Return the [x, y] coordinate for the center point of the cell that contains the specified text.  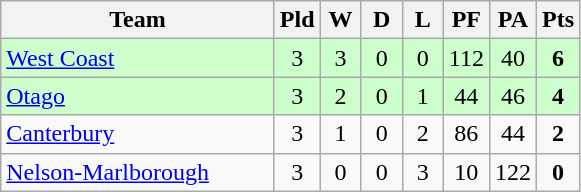
10 [466, 172]
West Coast [138, 58]
W [340, 20]
Pts [558, 20]
Team [138, 20]
PF [466, 20]
Nelson-Marlborough [138, 172]
PA [512, 20]
122 [512, 172]
Canterbury [138, 134]
Pld [297, 20]
4 [558, 96]
L [422, 20]
Otago [138, 96]
46 [512, 96]
86 [466, 134]
112 [466, 58]
40 [512, 58]
D [382, 20]
6 [558, 58]
